Pinpoint the cell where the given text exists, returning its [x, y] midpoint coordinate. 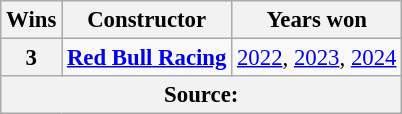
Constructor [147, 20]
2022, 2023, 2024 [317, 58]
Source: [202, 95]
3 [32, 58]
Years won [317, 20]
Wins [32, 20]
Red Bull Racing [147, 58]
